Determine the (X, Y) coordinate at the center of the cell enclosing the given text.  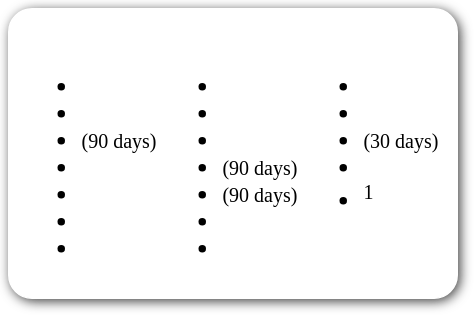
(30 days)1 (371, 154)
(90 days) (90 days) (230, 154)
(90 days) (89, 154)
